For the text-containing cell, return its midpoint in [X, Y] coordinate format. 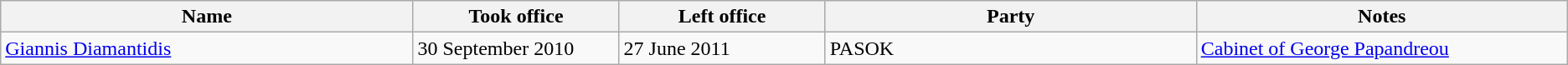
Cabinet of George Papandreou [1382, 48]
Left office [722, 17]
Took office [516, 17]
PASOK [1010, 48]
27 June 2011 [722, 48]
Name [207, 17]
Party [1010, 17]
Notes [1382, 17]
30 September 2010 [516, 48]
Giannis Diamantidis [207, 48]
